For the text-containing cell, return its midpoint in [X, Y] coordinate format. 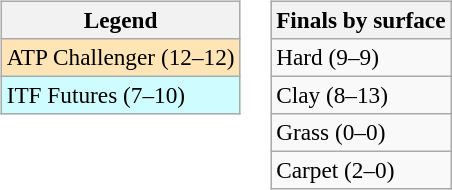
ATP Challenger (12–12) [120, 57]
Grass (0–0) [361, 133]
Legend [120, 20]
ITF Futures (7–10) [120, 95]
Carpet (2–0) [361, 171]
Hard (9–9) [361, 57]
Clay (8–13) [361, 95]
Finals by surface [361, 20]
